Detect which cell encompasses the target text, then output its [x, y] center coordinate. 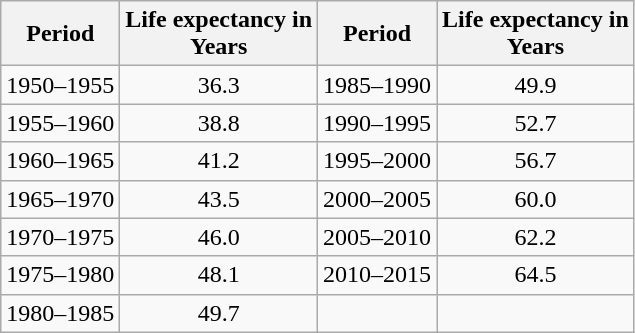
52.7 [536, 123]
1975–1980 [60, 275]
1990–1995 [378, 123]
43.5 [219, 199]
1965–1970 [60, 199]
38.8 [219, 123]
1960–1965 [60, 161]
62.2 [536, 237]
64.5 [536, 275]
49.7 [219, 313]
1995–2000 [378, 161]
48.1 [219, 275]
2005–2010 [378, 237]
1970–1975 [60, 237]
49.9 [536, 85]
56.7 [536, 161]
1985–1990 [378, 85]
1980–1985 [60, 313]
41.2 [219, 161]
1950–1955 [60, 85]
46.0 [219, 237]
36.3 [219, 85]
1955–1960 [60, 123]
2010–2015 [378, 275]
60.0 [536, 199]
2000–2005 [378, 199]
